Determine the [x, y] coordinate at the center of the cell enclosing the given text.  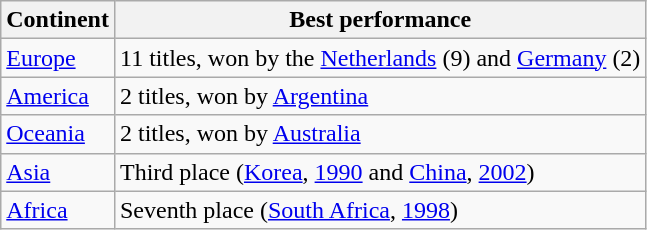
Continent [58, 20]
2 titles, won by Australia [380, 134]
Third place (Korea, 1990 and China, 2002) [380, 172]
America [58, 96]
Best performance [380, 20]
Africa [58, 210]
Europe [58, 58]
Oceania [58, 134]
2 titles, won by Argentina [380, 96]
11 titles, won by the Netherlands (9) and Germany (2) [380, 58]
Asia [58, 172]
Seventh place (South Africa, 1998) [380, 210]
